Provide the (x, y) coordinate of the cell's center where the given text is located.  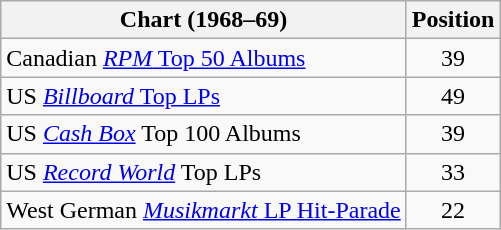
US Billboard Top LPs (204, 96)
Chart (1968–69) (204, 20)
22 (453, 210)
33 (453, 172)
US Record World Top LPs (204, 172)
49 (453, 96)
US Cash Box Top 100 Albums (204, 134)
Position (453, 20)
West German Musikmarkt LP Hit-Parade (204, 210)
Canadian RPM Top 50 Albums (204, 58)
